Detect which cell encompasses the target text, then output its [X, Y] center coordinate. 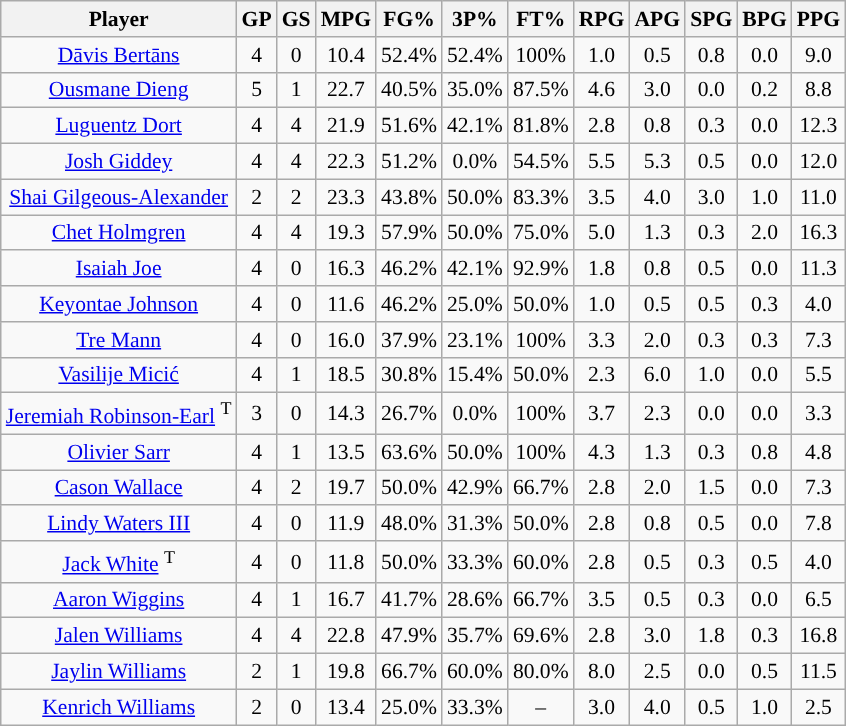
4.3 [602, 452]
15.4% [475, 375]
BPG [764, 19]
FT% [541, 19]
22.7 [346, 90]
Josh Giddey [119, 162]
10.4 [346, 55]
63.6% [409, 452]
13.4 [346, 707]
– [541, 707]
GS [296, 19]
1.5 [711, 488]
Lindy Waters III [119, 524]
22.8 [346, 636]
6.0 [657, 375]
19.3 [346, 233]
Jalen Williams [119, 636]
11.5 [818, 672]
11.3 [818, 269]
11.0 [818, 197]
54.5% [541, 162]
19.7 [346, 488]
81.8% [541, 126]
Jeremiah Robinson-Earl T [119, 414]
35.0% [475, 90]
37.9% [409, 340]
48.0% [409, 524]
51.2% [409, 162]
40.5% [409, 90]
42.9% [475, 488]
92.9% [541, 269]
APG [657, 19]
41.7% [409, 601]
69.6% [541, 636]
13.5 [346, 452]
14.3 [346, 414]
7.8 [818, 524]
30.8% [409, 375]
57.9% [409, 233]
16.7 [346, 601]
23.3 [346, 197]
9.0 [818, 55]
Jaylin Williams [119, 672]
GP [257, 19]
47.9% [409, 636]
Tre Mann [119, 340]
4.8 [818, 452]
Isaiah Joe [119, 269]
Aaron Wiggins [119, 601]
Kenrich Williams [119, 707]
31.3% [475, 524]
Dāvis Bertāns [119, 55]
35.7% [475, 636]
Olivier Sarr [119, 452]
21.9 [346, 126]
11.8 [346, 562]
Jack White T [119, 562]
0.2 [764, 90]
Player [119, 19]
43.8% [409, 197]
3.7 [602, 414]
RPG [602, 19]
Chet Holmgren [119, 233]
83.3% [541, 197]
23.1% [475, 340]
28.6% [475, 601]
5.0 [602, 233]
Luguentz Dort [119, 126]
Vasilije Micić [119, 375]
Shai Gilgeous-Alexander [119, 197]
80.0% [541, 672]
19.8 [346, 672]
5 [257, 90]
Ousmane Dieng [119, 90]
PPG [818, 19]
3 [257, 414]
22.3 [346, 162]
FG% [409, 19]
5.3 [657, 162]
75.0% [541, 233]
26.7% [409, 414]
MPG [346, 19]
8.0 [602, 672]
12.0 [818, 162]
12.3 [818, 126]
3P% [475, 19]
4.6 [602, 90]
8.8 [818, 90]
Keyontae Johnson [119, 304]
11.9 [346, 524]
6.5 [818, 601]
Cason Wallace [119, 488]
16.8 [818, 636]
87.5% [541, 90]
51.6% [409, 126]
16.0 [346, 340]
18.5 [346, 375]
SPG [711, 19]
11.6 [346, 304]
